Provide the (X, Y) coordinate of the cell's center where the given text is located.  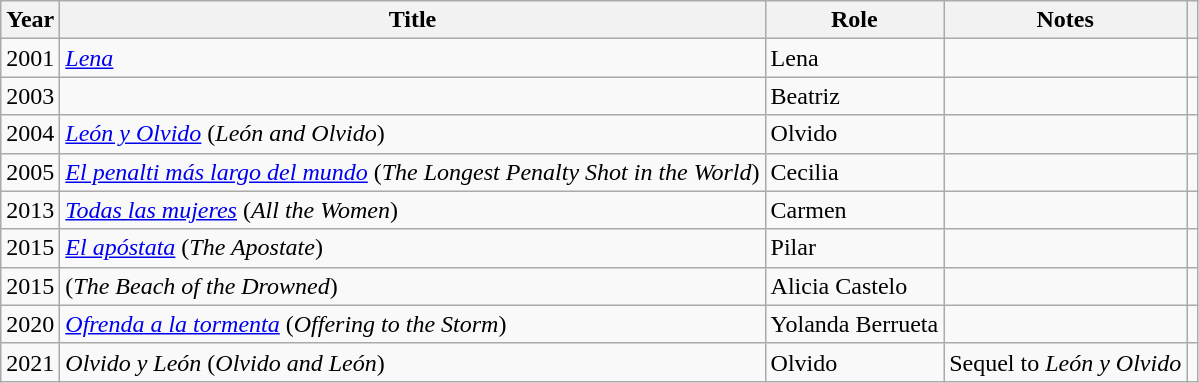
2013 (30, 210)
Ofrenda a la tormenta (Offering to the Storm) (412, 324)
Todas las mujeres (All the Women) (412, 210)
León y Olvido (León and Olvido) (412, 134)
El penalti más largo del mundo (The Longest Penalty Shot in the World) (412, 172)
2021 (30, 362)
2004 (30, 134)
2020 (30, 324)
Sequel to León y Olvido (1066, 362)
Year (30, 20)
El apóstata (The Apostate) (412, 248)
Title (412, 20)
Olvido y León (Olvido and León) (412, 362)
Yolanda Berrueta (854, 324)
Notes (1066, 20)
Role (854, 20)
2003 (30, 96)
Beatriz (854, 96)
Pilar (854, 248)
Alicia Castelo (854, 286)
2001 (30, 58)
Carmen (854, 210)
Cecilia (854, 172)
2005 (30, 172)
(The Beach of the Drowned) (412, 286)
